Detect which cell encompasses the target text, then output its (x, y) center coordinate. 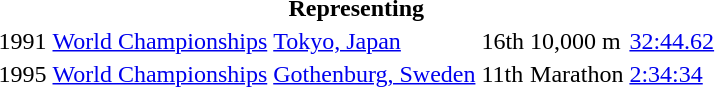
16th (503, 41)
World Championships (160, 41)
10,000 m (577, 41)
Tokyo, Japan (374, 41)
